Determine the (X, Y) coordinate at the center of the cell enclosing the given text.  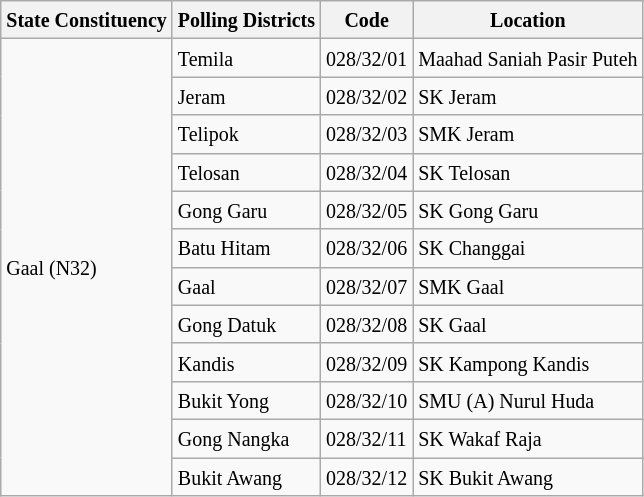
SK Gong Garu (528, 210)
SMK Jeram (528, 134)
Maahad Saniah Pasir Puteh (528, 58)
028/32/04 (367, 172)
SK Changgai (528, 248)
028/32/06 (367, 248)
028/32/08 (367, 324)
Gaal (N32) (87, 268)
Batu Hitam (246, 248)
028/32/09 (367, 362)
Temila (246, 58)
028/32/01 (367, 58)
028/32/11 (367, 438)
028/32/03 (367, 134)
SK Bukit Awang (528, 477)
Telosan (246, 172)
028/32/07 (367, 286)
SK Wakaf Raja (528, 438)
Location (528, 20)
SK Telosan (528, 172)
Gaal (246, 286)
SMU (A) Nurul Huda (528, 400)
Bukit Yong (246, 400)
Gong Nangka (246, 438)
State Constituency (87, 20)
SMK Gaal (528, 286)
028/32/05 (367, 210)
Kandis (246, 362)
Code (367, 20)
Jeram (246, 96)
028/32/10 (367, 400)
Bukit Awang (246, 477)
Gong Datuk (246, 324)
028/32/02 (367, 96)
028/32/12 (367, 477)
Polling Districts (246, 20)
SK Gaal (528, 324)
Telipok (246, 134)
SK Kampong Kandis (528, 362)
SK Jeram (528, 96)
Gong Garu (246, 210)
